Determine the (X, Y) coordinate at the center of the cell enclosing the given text.  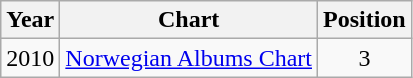
Position (365, 20)
Chart (189, 20)
Year (30, 20)
Norwegian Albums Chart (189, 58)
2010 (30, 58)
3 (365, 58)
